Identify which cell holds the provided text, then report its (X, Y) central coordinate. 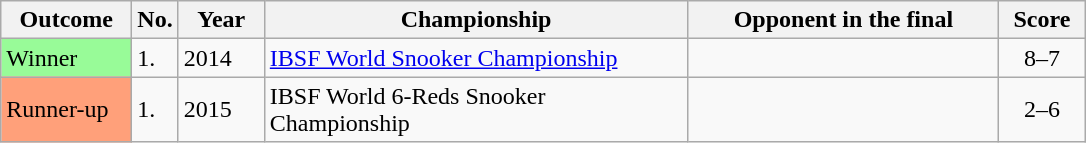
IBSF World Snooker Championship (476, 58)
Year (221, 20)
Outcome (66, 20)
Score (1042, 20)
Championship (476, 20)
Runner-up (66, 110)
Winner (66, 58)
8–7 (1042, 58)
No. (155, 20)
IBSF World 6-Reds Snooker Championship (476, 110)
Opponent in the final (844, 20)
2014 (221, 58)
2015 (221, 110)
2–6 (1042, 110)
